Return the [x, y] coordinate for the center point of the cell that contains the specified text.  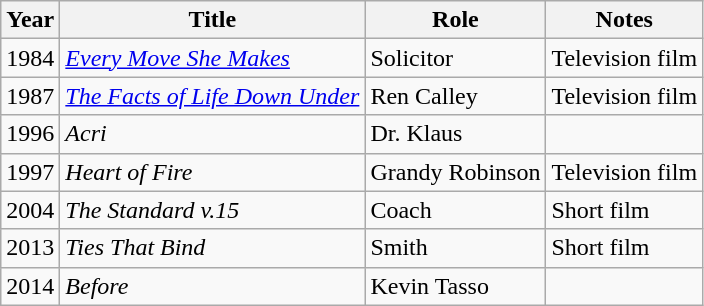
Heart of Fire [212, 172]
Acri [212, 134]
Smith [456, 248]
1984 [30, 58]
1987 [30, 96]
Ren Calley [456, 96]
Solicitor [456, 58]
Coach [456, 210]
The Standard v.15 [212, 210]
Role [456, 20]
Kevin Tasso [456, 286]
1997 [30, 172]
Title [212, 20]
Year [30, 20]
2013 [30, 248]
Ties That Bind [212, 248]
Dr. Klaus [456, 134]
Before [212, 286]
Grandy Robinson [456, 172]
Notes [624, 20]
2014 [30, 286]
The Facts of Life Down Under [212, 96]
1996 [30, 134]
Every Move She Makes [212, 58]
2004 [30, 210]
